Identify which cell holds the provided text, then report its [X, Y] central coordinate. 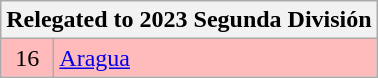
Aragua [216, 58]
Relegated to 2023 Segunda División [189, 20]
16 [28, 58]
